Locate the cell with the specified text and output its [X, Y] center coordinate. 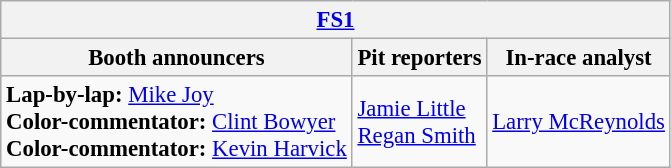
FS1 [336, 20]
Larry McReynolds [578, 122]
Booth announcers [176, 58]
In-race analyst [578, 58]
Pit reporters [420, 58]
Jamie LittleRegan Smith [420, 122]
Lap-by-lap: Mike JoyColor-commentator: Clint BowyerColor-commentator: Kevin Harvick [176, 122]
